Search for the cell housing the specified text and yield its [x, y] center coordinate. 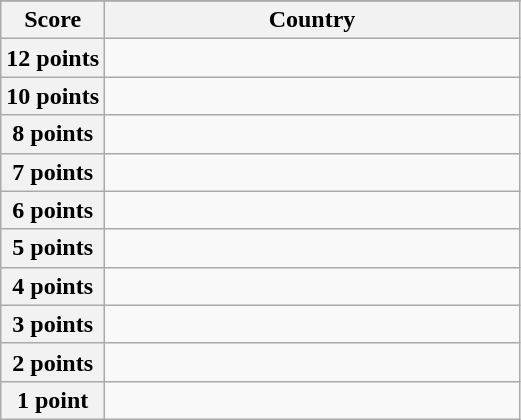
4 points [53, 286]
Country [312, 20]
5 points [53, 248]
12 points [53, 58]
2 points [53, 362]
Score [53, 20]
8 points [53, 134]
7 points [53, 172]
6 points [53, 210]
10 points [53, 96]
3 points [53, 324]
1 point [53, 400]
